Provide the [x, y] coordinate of the cell's center where the given text is located.  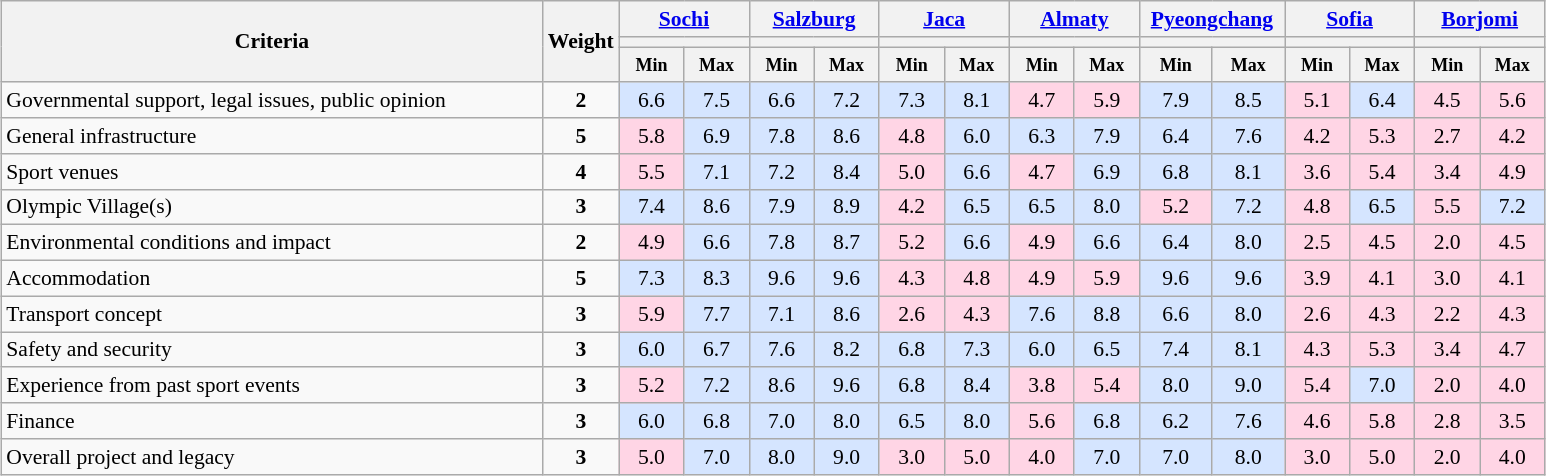
2.2 [1448, 314]
Overall project and legacy [272, 457]
2.7 [1448, 136]
4 [581, 172]
Transport concept [272, 314]
6.2 [1176, 421]
8.3 [716, 279]
4.6 [1316, 421]
8.7 [846, 243]
5.1 [1316, 101]
8.2 [846, 350]
Finance [272, 421]
Pyeongchang [1212, 19]
Borjomi [1480, 19]
Sport venues [272, 172]
3.8 [1042, 386]
8.5 [1248, 101]
3.5 [1512, 421]
Sochi [684, 19]
Sofia [1349, 19]
6.7 [716, 350]
Weight [581, 42]
Salzburg [814, 19]
Criteria [272, 42]
8.8 [1106, 314]
2.5 [1316, 243]
3.6 [1316, 172]
2.8 [1448, 421]
Experience from past sport events [272, 386]
7.5 [716, 101]
Jaca [944, 19]
Accommodation [272, 279]
Governmental support, legal issues, public opinion [272, 101]
General infrastructure [272, 136]
Almaty [1074, 19]
8.9 [846, 207]
Safety and security [272, 350]
6.3 [1042, 136]
3.9 [1316, 279]
7.7 [716, 314]
Olympic Village(s) [272, 207]
Environmental conditions and impact [272, 243]
